Return [x, y] of the center of cell containing provided text 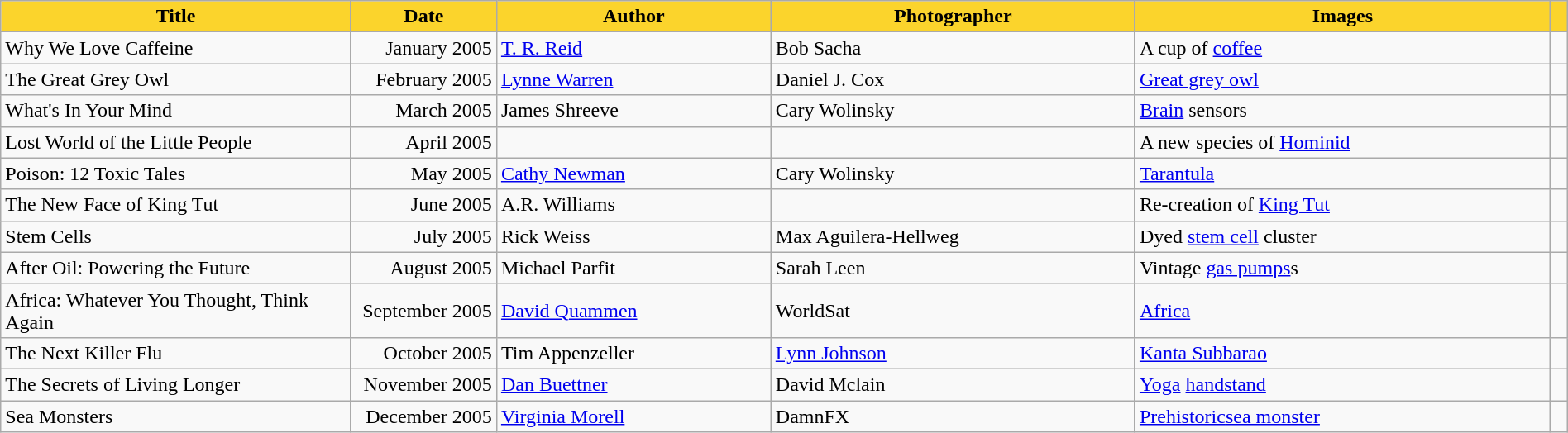
September 2005 [423, 311]
Daniel J. Cox [953, 79]
After Oil: Powering the Future [176, 268]
Great grey owl [1342, 79]
A new species of Hominid [1342, 142]
Cathy Newman [633, 174]
January 2005 [423, 48]
WorldSat [953, 311]
March 2005 [423, 111]
The Great Grey Owl [176, 79]
November 2005 [423, 384]
Lost World of the Little People [176, 142]
Max Aguilera-Hellweg [953, 236]
Africa [1342, 311]
Rick Weiss [633, 236]
The Next Killer Flu [176, 353]
May 2005 [423, 174]
Kanta Subbarao [1342, 353]
July 2005 [423, 236]
February 2005 [423, 79]
David Quammen [633, 311]
Tim Appenzeller [633, 353]
Lynn Johnson [953, 353]
October 2005 [423, 353]
A.R. Williams [633, 205]
Poison: 12 Toxic Tales [176, 174]
Bob Sacha [953, 48]
Dyed stem cell cluster [1342, 236]
Brain sensors [1342, 111]
Tarantula [1342, 174]
DamnFX [953, 416]
Africa: Whatever You Thought, Think Again [176, 311]
Yoga handstand [1342, 384]
August 2005 [423, 268]
Photographer [953, 17]
Virginia Morell [633, 416]
Title [176, 17]
Re-creation of King Tut [1342, 205]
T. R. Reid [633, 48]
Why We Love Caffeine [176, 48]
Author [633, 17]
Sea Monsters [176, 416]
Vintage gas pumpss [1342, 268]
Michael Parfit [633, 268]
Dan Buettner [633, 384]
Images [1342, 17]
Prehistoricsea monster [1342, 416]
December 2005 [423, 416]
David Mclain [953, 384]
What's In Your Mind [176, 111]
April 2005 [423, 142]
James Shreeve [633, 111]
Date [423, 17]
Stem Cells [176, 236]
Lynne Warren [633, 79]
Sarah Leen [953, 268]
June 2005 [423, 205]
The New Face of King Tut [176, 205]
A cup of coffee [1342, 48]
The Secrets of Living Longer [176, 384]
